Find where the given text appears and provide that cell's center as (X, Y) coordinate. 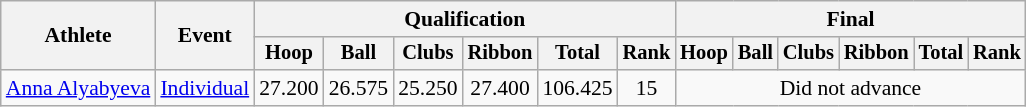
Qualification (464, 19)
27.400 (500, 88)
Anna Alyabyeva (78, 88)
Did not advance (850, 88)
15 (647, 88)
27.200 (288, 88)
Final (850, 19)
Athlete (78, 36)
Event (204, 36)
106.425 (577, 88)
26.575 (358, 88)
25.250 (428, 88)
Individual (204, 88)
